Identify which cell holds the provided text, then report its [X, Y] central coordinate. 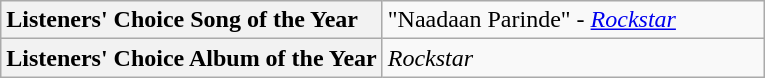
Listeners' Choice Song of the Year [192, 20]
"Naadaan Parinde" - Rockstar [572, 20]
Rockstar [572, 58]
Listeners' Choice Album of the Year [192, 58]
